For the text-containing cell, return its midpoint in (X, Y) coordinate format. 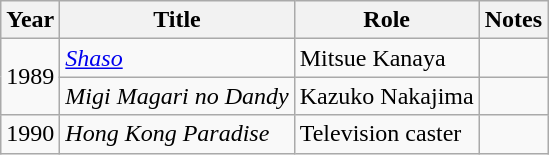
Hong Kong Paradise (177, 134)
Title (177, 20)
Shaso (177, 58)
Mitsue Kanaya (386, 58)
Kazuko Nakajima (386, 96)
1989 (30, 77)
1990 (30, 134)
Role (386, 20)
Notes (513, 20)
Television caster (386, 134)
Year (30, 20)
Migi Magari no Dandy (177, 96)
